Search for the cell housing the specified text and yield its (x, y) center coordinate. 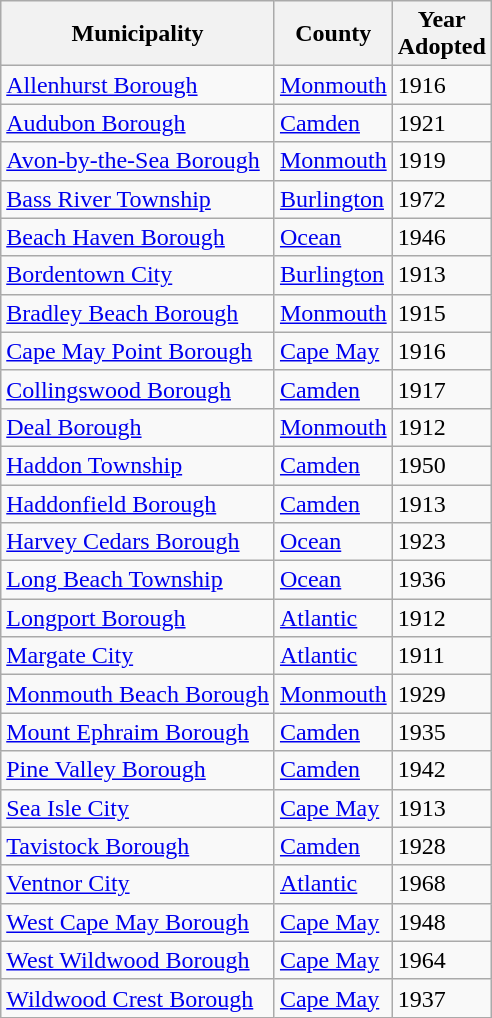
Bradley Beach Borough (138, 313)
Tavistock Borough (138, 846)
Harvey Cedars Borough (138, 542)
Collingswood Borough (138, 389)
YearAdopted (442, 34)
1964 (442, 960)
Pine Valley Borough (138, 770)
Avon-by-the-Sea Borough (138, 161)
1935 (442, 732)
Ventnor City (138, 884)
1942 (442, 770)
Mount Ephraim Borough (138, 732)
Longport Borough (138, 618)
1937 (442, 998)
1919 (442, 161)
1921 (442, 123)
Monmouth Beach Borough (138, 694)
1911 (442, 656)
Haddonfield Borough (138, 503)
1923 (442, 542)
1917 (442, 389)
West Cape May Borough (138, 922)
1968 (442, 884)
Sea Isle City (138, 808)
Municipality (138, 34)
1929 (442, 694)
1948 (442, 922)
1946 (442, 237)
Audubon Borough (138, 123)
1928 (442, 846)
Long Beach Township (138, 580)
Wildwood Crest Borough (138, 998)
Allenhurst Borough (138, 85)
1915 (442, 313)
Deal Borough (138, 427)
1972 (442, 199)
Bordentown City (138, 275)
County (333, 34)
Margate City (138, 656)
West Wildwood Borough (138, 960)
1950 (442, 465)
Haddon Township (138, 465)
Bass River Township (138, 199)
Beach Haven Borough (138, 237)
1936 (442, 580)
Cape May Point Borough (138, 351)
